Extract the (x, y) coordinate from the center of the cell holding the provided text.  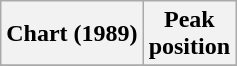
Peakposition (189, 34)
Chart (1989) (72, 34)
